Provide the [X, Y] coordinate of the cell's center where the given text is located.  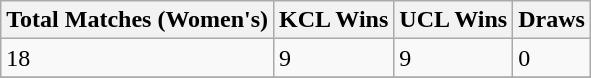
UCL Wins [454, 20]
Total Matches (Women's) [138, 20]
KCL Wins [334, 20]
0 [552, 58]
Draws [552, 20]
18 [138, 58]
